Identify which cell holds the provided text, then report its [x, y] central coordinate. 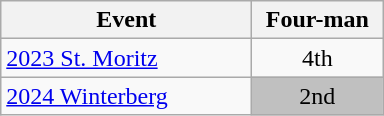
4th [318, 58]
Event [126, 20]
2024 Winterberg [126, 96]
2nd [318, 96]
2023 St. Moritz [126, 58]
Four-man [318, 20]
